For the text-containing cell, return its midpoint in [x, y] coordinate format. 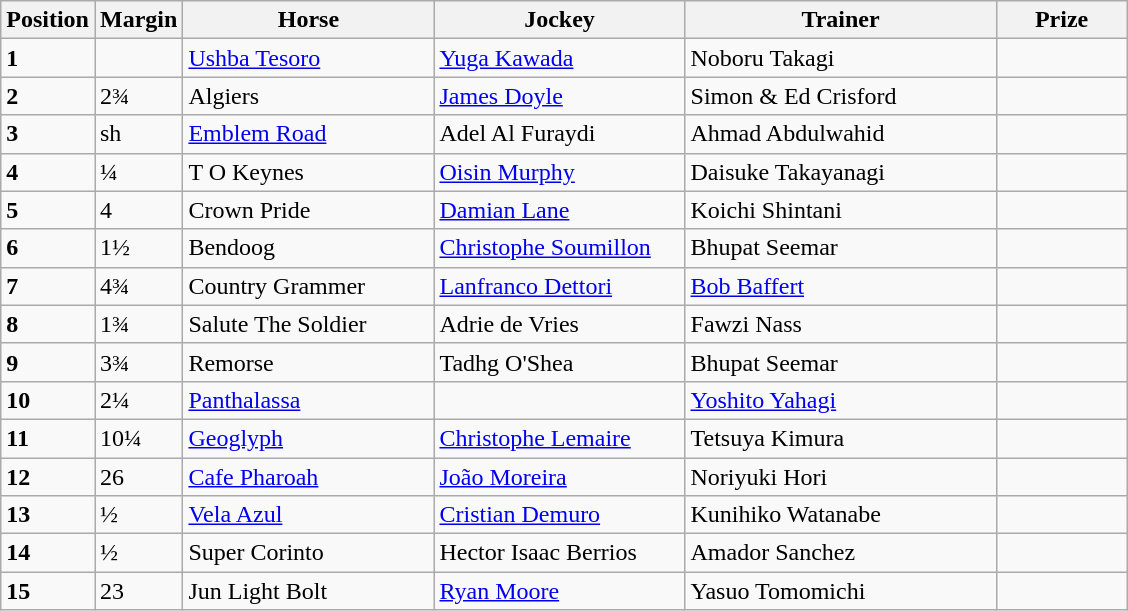
Prize [1062, 20]
6 [48, 248]
Damian Lane [560, 210]
Yasuo Tomomichi [840, 591]
Amador Sanchez [840, 553]
Salute The Soldier [308, 324]
Yuga Kawada [560, 58]
7 [48, 286]
26 [138, 477]
Lanfranco Dettori [560, 286]
10 [48, 400]
Super Corinto [308, 553]
Bendoog [308, 248]
2¼ [138, 400]
15 [48, 591]
23 [138, 591]
10¼ [138, 438]
Yoshito Yahagi [840, 400]
8 [48, 324]
Position [48, 20]
Trainer [840, 20]
14 [48, 553]
Christophe Soumillon [560, 248]
2 [48, 96]
3¾ [138, 362]
Ahmad Abdulwahid [840, 134]
1 [48, 58]
Crown Pride [308, 210]
Algiers [308, 96]
Oisin Murphy [560, 172]
5 [48, 210]
Margin [138, 20]
13 [48, 515]
Christophe Lemaire [560, 438]
Adrie de Vries [560, 324]
Tetsuya Kimura [840, 438]
Panthalassa [308, 400]
2¾ [138, 96]
Cristian Demuro [560, 515]
Koichi Shintani [840, 210]
Emblem Road [308, 134]
Daisuke Takayanagi [840, 172]
Cafe Pharoah [308, 477]
Fawzi Nass [840, 324]
12 [48, 477]
Hector Isaac Berrios [560, 553]
Jun Light Bolt [308, 591]
11 [48, 438]
Geoglyph [308, 438]
Country Grammer [308, 286]
T O Keynes [308, 172]
Ushba Tesoro [308, 58]
3 [48, 134]
Simon & Ed Crisford [840, 96]
Bob Baffert [840, 286]
João Moreira [560, 477]
Adel Al Furaydi [560, 134]
9 [48, 362]
¼ [138, 172]
Remorse [308, 362]
Noriyuki Hori [840, 477]
1½ [138, 248]
Horse [308, 20]
Jockey [560, 20]
James Doyle [560, 96]
Vela Azul [308, 515]
Noboru Takagi [840, 58]
Kunihiko Watanabe [840, 515]
sh [138, 134]
Tadhg O'Shea [560, 362]
4¾ [138, 286]
Ryan Moore [560, 591]
1¾ [138, 324]
